Detect which cell encompasses the target text, then output its (x, y) center coordinate. 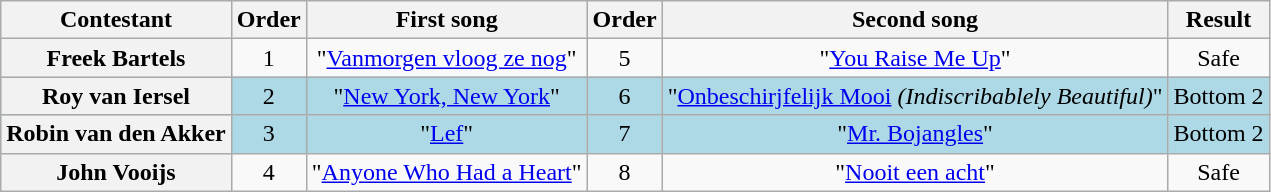
"Anyone Who Had a Heart" (446, 172)
8 (624, 172)
Second song (915, 20)
"Vanmorgen vloog ze nog" (446, 58)
4 (268, 172)
7 (624, 134)
Roy van Iersel (116, 96)
2 (268, 96)
3 (268, 134)
"You Raise Me Up" (915, 58)
Result (1218, 20)
"Nooit een acht" (915, 172)
"Mr. Bojangles" (915, 134)
"New York, New York" (446, 96)
John Vooijs (116, 172)
6 (624, 96)
"Lef" (446, 134)
1 (268, 58)
Freek Bartels (116, 58)
"Onbeschirjfelijk Mooi (Indiscribablely Beautiful)" (915, 96)
Contestant (116, 20)
Robin van den Akker (116, 134)
First song (446, 20)
5 (624, 58)
